Find where the given text appears and provide that cell's center as (x, y) coordinate. 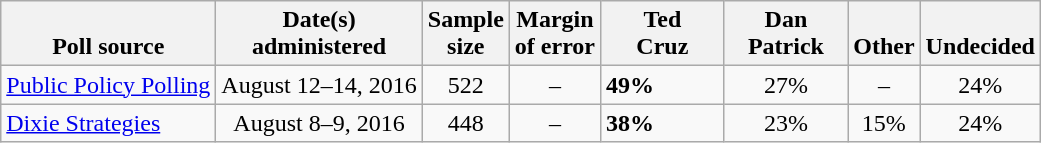
Marginof error (554, 34)
522 (466, 85)
23% (786, 123)
27% (786, 85)
August 12–14, 2016 (319, 85)
Date(s)administered (319, 34)
Public Policy Polling (108, 85)
DanPatrick (786, 34)
Poll source (108, 34)
Other (884, 34)
August 8–9, 2016 (319, 123)
38% (663, 123)
Undecided (980, 34)
TedCruz (663, 34)
49% (663, 85)
Samplesize (466, 34)
448 (466, 123)
15% (884, 123)
Dixie Strategies (108, 123)
